For the text-containing cell, return its midpoint in [X, Y] coordinate format. 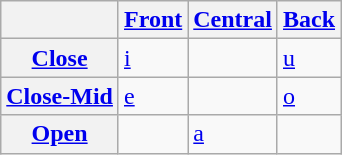
Close [60, 58]
Front [152, 20]
u [308, 58]
e [152, 96]
Central [233, 20]
a [233, 134]
Close-Mid [60, 96]
Back [308, 20]
Open [60, 134]
i [152, 58]
o [308, 96]
